Identify which cell holds the provided text, then report its [X, Y] central coordinate. 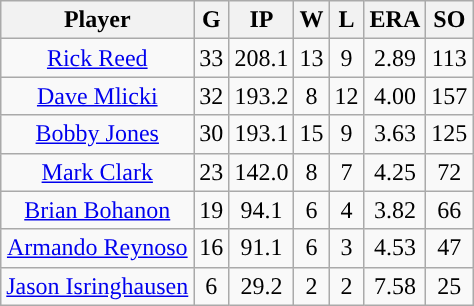
Rick Reed [98, 58]
4 [346, 210]
94.1 [262, 210]
3.82 [395, 210]
ERA [395, 20]
4.25 [395, 172]
Bobby Jones [98, 134]
L [346, 20]
15 [312, 134]
32 [212, 96]
G [212, 20]
47 [450, 248]
Brian Bohanon [98, 210]
113 [450, 58]
2.89 [395, 58]
Mark Clark [98, 172]
W [312, 20]
72 [450, 172]
Armando Reynoso [98, 248]
13 [312, 58]
208.1 [262, 58]
29.2 [262, 286]
157 [450, 96]
SO [450, 20]
Player [98, 20]
4.00 [395, 96]
91.1 [262, 248]
3.63 [395, 134]
IP [262, 20]
Jason Isringhausen [98, 286]
7.58 [395, 286]
66 [450, 210]
Dave Mlicki [98, 96]
19 [212, 210]
3 [346, 248]
23 [212, 172]
25 [450, 286]
16 [212, 248]
30 [212, 134]
193.2 [262, 96]
12 [346, 96]
4.53 [395, 248]
33 [212, 58]
142.0 [262, 172]
7 [346, 172]
193.1 [262, 134]
125 [450, 134]
